Capture the cell that displays the provided text and extract its (X, Y) central coordinate. 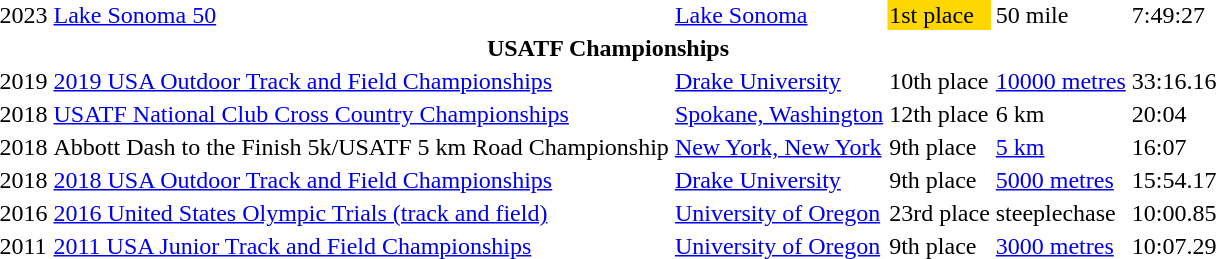
USATF National Club Cross Country Championships (361, 114)
Abbott Dash to the Finish 5k/USATF 5 km Road Championship (361, 147)
5000 metres (1060, 180)
steeplechase (1060, 213)
50 mile (1060, 15)
10th place (940, 81)
Spokane, Washington (778, 114)
2019 USA Outdoor Track and Field Championships (361, 81)
12th place (940, 114)
New York, New York (778, 147)
1st place (940, 15)
2018 USA Outdoor Track and Field Championships (361, 180)
5 km (1060, 147)
University of Oregon (778, 213)
2016 United States Olympic Trials (track and field) (361, 213)
23rd place (940, 213)
10000 metres (1060, 81)
Lake Sonoma 50 (361, 15)
Lake Sonoma (778, 15)
6 km (1060, 114)
